Return the (x, y) coordinate for the center point of the cell that contains the specified text.  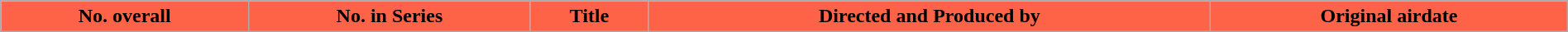
Original airdate (1389, 16)
Title (589, 16)
No. in Series (390, 16)
Directed and Produced by (930, 16)
No. overall (125, 16)
